Return the (x, y) coordinate for the center point of the cell that contains the specified text.  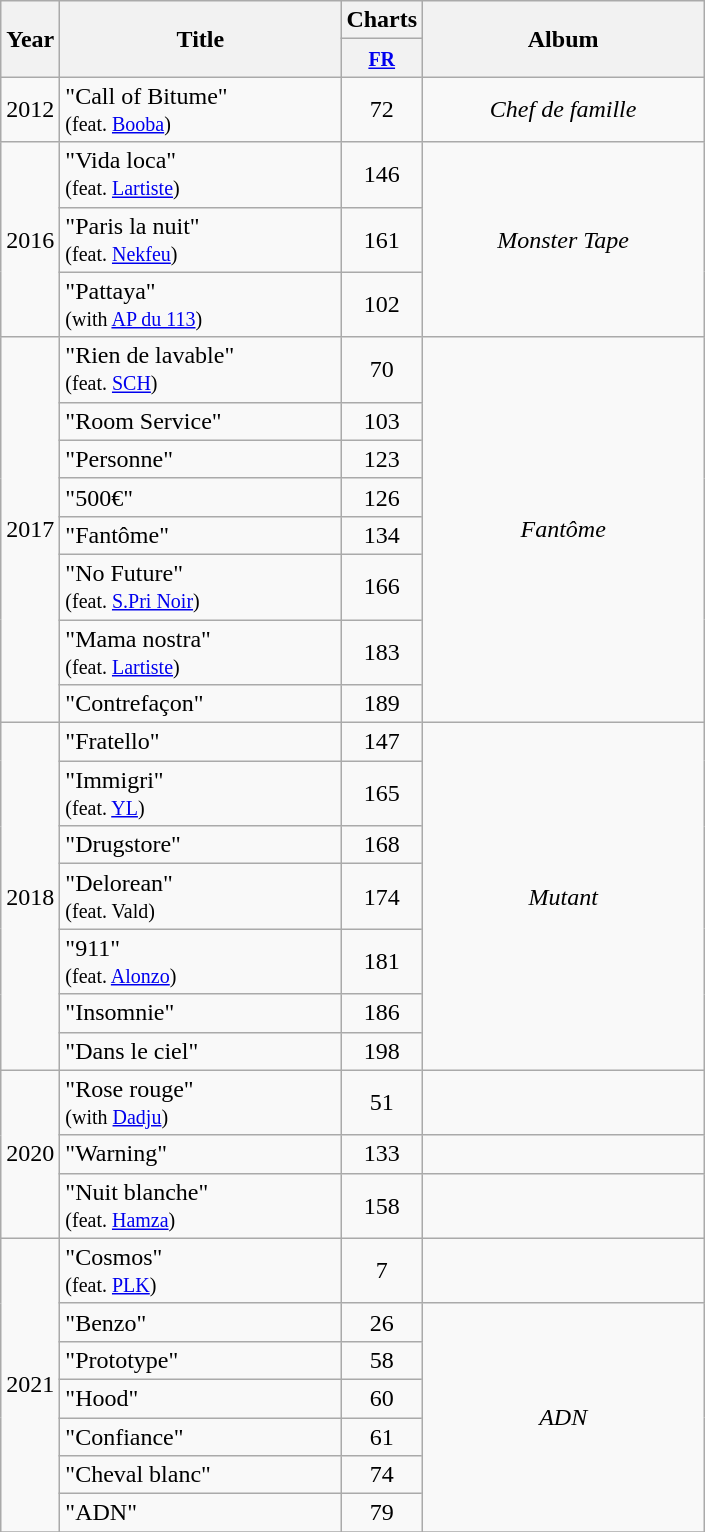
Mutant (564, 896)
161 (382, 240)
"Immigri" (feat. YL) (200, 794)
2017 (30, 530)
2016 (30, 240)
165 (382, 794)
146 (382, 174)
183 (382, 652)
Monster Tape (564, 240)
147 (382, 742)
102 (382, 304)
Chef de famille (564, 110)
"Contrefaçon" (200, 704)
Fantôme (564, 530)
"Vida loca" (feat. Lartiste) (200, 174)
"Benzo" (200, 1322)
2012 (30, 110)
"Drugstore" (200, 845)
"Call of Bitume" (feat. Booba) (200, 110)
123 (382, 459)
"Nuit blanche"(feat. Hamza) (200, 1206)
"Hood" (200, 1398)
"Paris la nuit" (feat. Nekfeu) (200, 240)
"ADN" (200, 1513)
ADN (564, 1417)
74 (382, 1475)
72 (382, 110)
"Room Service" (200, 421)
61 (382, 1437)
166 (382, 586)
"Personne" (200, 459)
51 (382, 1102)
2021 (30, 1384)
60 (382, 1398)
2018 (30, 896)
26 (382, 1322)
158 (382, 1206)
181 (382, 962)
"Mama nostra" (feat. Lartiste) (200, 652)
79 (382, 1513)
168 (382, 845)
FR (382, 58)
126 (382, 497)
"Pattaya" (with AP du 113) (200, 304)
174 (382, 896)
7 (382, 1270)
Title (200, 39)
"Cheval blanc" (200, 1475)
"No Future" (feat. S.Pri Noir) (200, 586)
Charts (382, 20)
"Fratello" (200, 742)
133 (382, 1154)
"Prototype" (200, 1360)
Album (564, 39)
"Delorean" (feat. Vald) (200, 896)
"Rien de lavable" (feat. SCH) (200, 370)
"Dans le ciel" (200, 1051)
Year (30, 39)
"Rose rouge"(with Dadju) (200, 1102)
"Confiance" (200, 1437)
186 (382, 1013)
2020 (30, 1154)
198 (382, 1051)
70 (382, 370)
"911" (feat. Alonzo) (200, 962)
"Insomnie" (200, 1013)
134 (382, 535)
"Fantôme" (200, 535)
"500€" (200, 497)
"Cosmos"(feat. PLK) (200, 1270)
"Warning" (200, 1154)
189 (382, 704)
58 (382, 1360)
103 (382, 421)
